Locate the cell with the specified text and output its (X, Y) center coordinate. 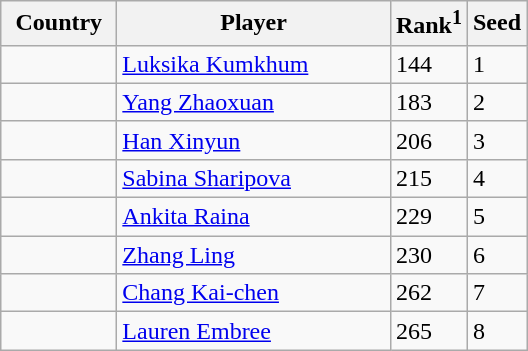
8 (496, 331)
Seed (496, 24)
265 (428, 331)
230 (428, 255)
Zhang Ling (254, 255)
Luksika Kumkhum (254, 64)
1 (496, 64)
Chang Kai-chen (254, 293)
Yang Zhaoxuan (254, 102)
4 (496, 178)
262 (428, 293)
Han Xinyun (254, 140)
6 (496, 255)
Sabina Sharipova (254, 178)
144 (428, 64)
206 (428, 140)
183 (428, 102)
2 (496, 102)
Country (59, 24)
7 (496, 293)
215 (428, 178)
3 (496, 140)
Player (254, 24)
Lauren Embree (254, 331)
229 (428, 217)
Ankita Raina (254, 217)
5 (496, 217)
Rank1 (428, 24)
